Scan for the cell matching the given text and deliver its (x, y) coordinate at center. 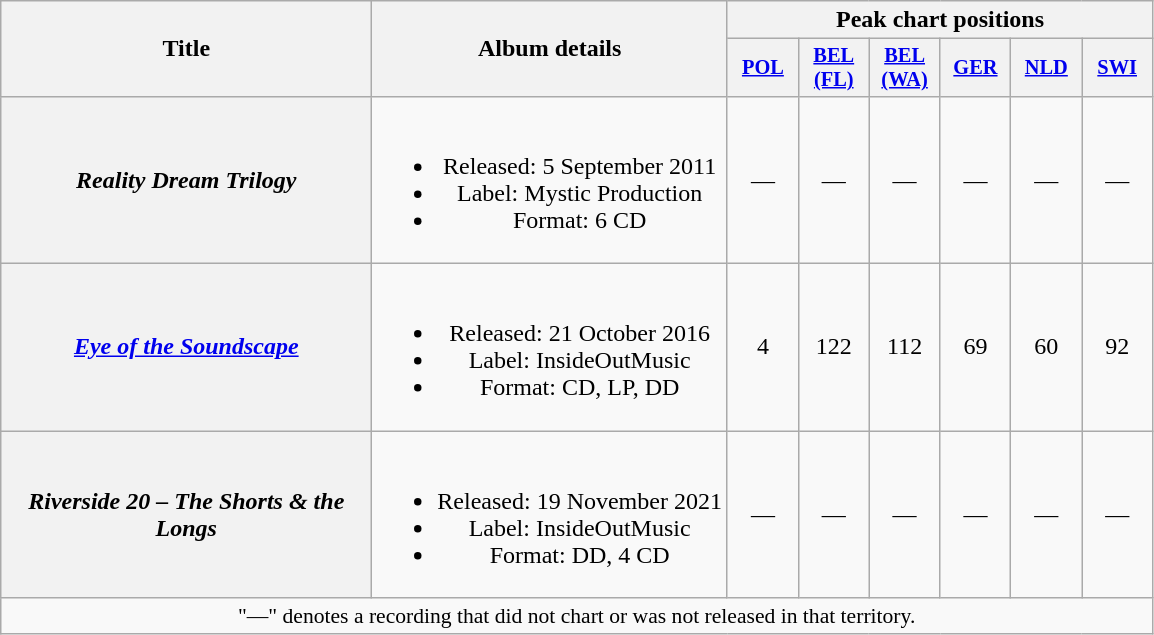
Eye of the Soundscape (186, 348)
Released: 21 October 2016Label: InsideOutMusicFormat: CD, LP, DD (550, 348)
60 (1046, 348)
Released: 19 November 2021Label: InsideOutMusicFormat: DD, 4 CD (550, 514)
122 (834, 348)
SWI (1118, 68)
GER (976, 68)
POL (762, 68)
69 (976, 348)
NLD (1046, 68)
4 (762, 348)
Reality Dream Trilogy (186, 180)
Riverside 20 – The Shorts & the Longs (186, 514)
Title (186, 49)
Released: 5 September 2011Label: Mystic ProductionFormat: 6 CD (550, 180)
BEL (WA) (904, 68)
"—" denotes a recording that did not chart or was not released in that territory. (577, 616)
92 (1118, 348)
Peak chart positions (940, 20)
BEL (FL) (834, 68)
Album details (550, 49)
112 (904, 348)
